Locate the cell with the specified text and output its (x, y) center coordinate. 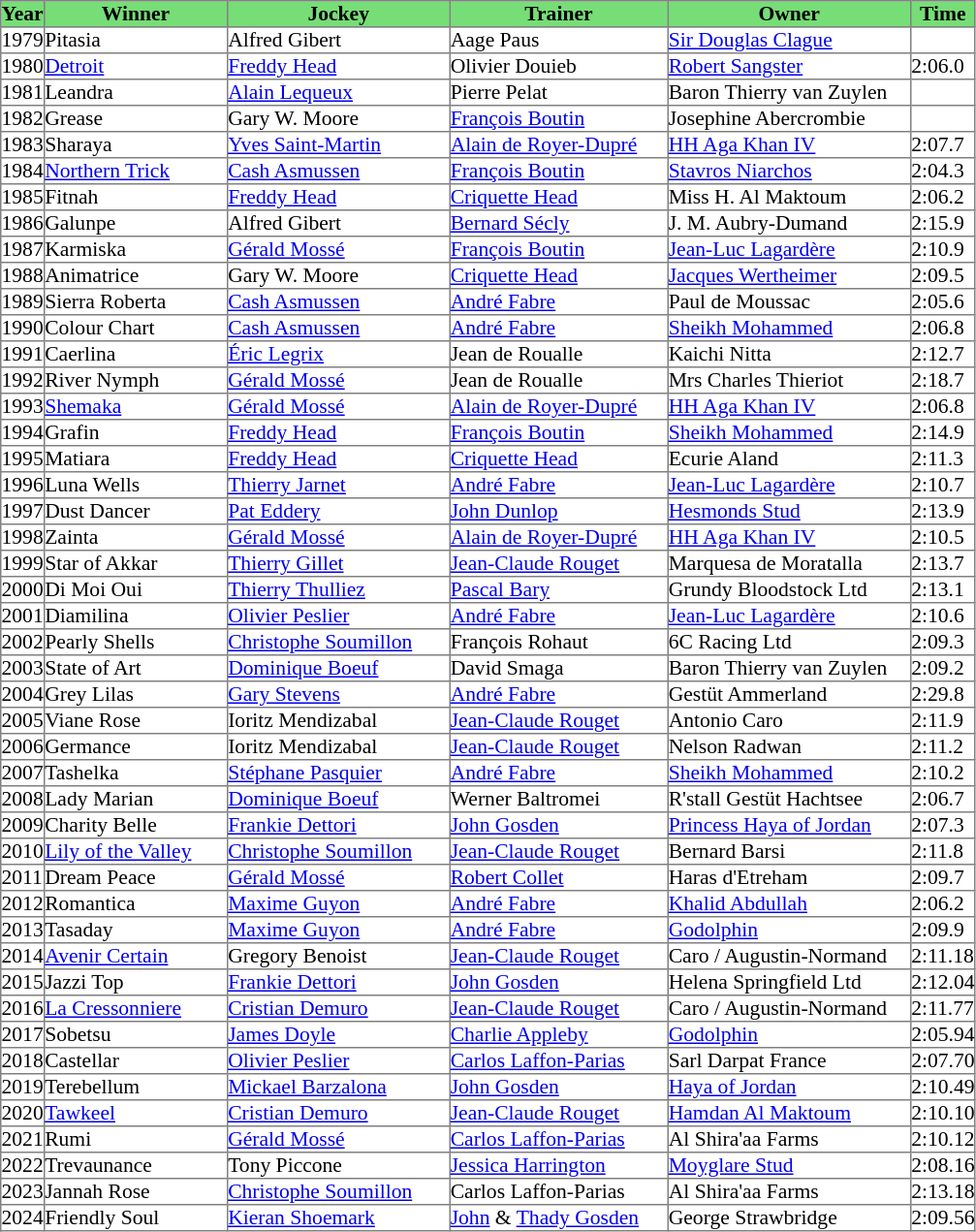
Jannah Rose (136, 1192)
Trainer (558, 14)
1998 (23, 537)
Matiara (136, 459)
Sharaya (136, 145)
2:05.6 (942, 302)
Gary Stevens (338, 694)
2:10.12 (942, 1140)
R'stall Gestüt Hachtsee (789, 799)
Tony Piccone (338, 1165)
Grease (136, 118)
Leandra (136, 93)
Kieran Shoemark (338, 1217)
2:12.7 (942, 355)
2:13.7 (942, 564)
Rumi (136, 1140)
Stavros Niarchos (789, 171)
Bernard Barsi (789, 851)
1983 (23, 145)
1987 (23, 250)
1980 (23, 66)
2022 (23, 1165)
Thierry Gillet (338, 564)
1988 (23, 275)
2:11.18 (942, 956)
2005 (23, 721)
James Doyle (338, 1035)
Thierry Jarnet (338, 485)
2017 (23, 1035)
1999 (23, 564)
Antonio Caro (789, 721)
Dream Peace (136, 878)
Tasaday (136, 931)
2:13.18 (942, 1192)
2:10.5 (942, 537)
1997 (23, 512)
2:07.7 (942, 145)
1985 (23, 198)
Bernard Sécly (558, 223)
2:15.9 (942, 223)
Winner (136, 14)
2:10.6 (942, 616)
Robert Collet (558, 878)
Tawkeel (136, 1113)
Josephine Abercrombie (789, 118)
Charlie Appleby (558, 1035)
Viane Rose (136, 721)
2015 (23, 983)
Detroit (136, 66)
Diamilina (136, 616)
Germance (136, 746)
2:10.49 (942, 1088)
Northern Trick (136, 171)
Trevaunance (136, 1165)
Charity Belle (136, 826)
Sobetsu (136, 1035)
J. M. Aubry-Dumand (789, 223)
Colour Chart (136, 328)
2:18.7 (942, 380)
Pat Eddery (338, 512)
Caerlina (136, 355)
2:13.9 (942, 512)
Terebellum (136, 1088)
Di Moi Oui (136, 589)
Grundy Bloodstock Ltd (789, 589)
2023 (23, 1192)
1994 (23, 432)
Galunpe (136, 223)
2:12.04 (942, 983)
2007 (23, 774)
1984 (23, 171)
Werner Baltromei (558, 799)
Robert Sangster (789, 66)
2:05.94 (942, 1035)
1986 (23, 223)
Owner (789, 14)
2:11.9 (942, 721)
Gestüt Ammerland (789, 694)
Miss H. Al Maktoum (789, 198)
2:11.8 (942, 851)
1989 (23, 302)
Hamdan Al Maktoum (789, 1113)
6C Racing Ltd (789, 642)
John & Thady Gosden (558, 1217)
2:29.8 (942, 694)
2:11.3 (942, 459)
2021 (23, 1140)
Pierre Pelat (558, 93)
2:04.3 (942, 171)
Avenir Certain (136, 956)
Friendly Soul (136, 1217)
Jockey (338, 14)
Sir Douglas Clague (789, 41)
2016 (23, 1008)
2024 (23, 1217)
2002 (23, 642)
Yves Saint-Martin (338, 145)
2:06.7 (942, 799)
1990 (23, 328)
Jessica Harrington (558, 1165)
2:14.9 (942, 432)
Luna Wells (136, 485)
River Nymph (136, 380)
Karmiska (136, 250)
Gregory Benoist (338, 956)
2019 (23, 1088)
Khalid Abdullah (789, 903)
Mrs Charles Thieriot (789, 380)
Pascal Bary (558, 589)
2014 (23, 956)
Olivier Douieb (558, 66)
Fitnah (136, 198)
2:07.3 (942, 826)
2:11.2 (942, 746)
Tashelka (136, 774)
2:09.2 (942, 669)
2:07.70 (942, 1060)
2018 (23, 1060)
Shemaka (136, 407)
2:10.10 (942, 1113)
State of Art (136, 669)
2:09.7 (942, 878)
Lily of the Valley (136, 851)
Marquesa de Moratalla (789, 564)
1992 (23, 380)
2:10.9 (942, 250)
Zainta (136, 537)
1981 (23, 93)
Pearly Shells (136, 642)
Éric Legrix (338, 355)
1996 (23, 485)
Sierra Roberta (136, 302)
Star of Akkar (136, 564)
Helena Springfield Ltd (789, 983)
Lady Marian (136, 799)
Thierry Thulliez (338, 589)
Nelson Radwan (789, 746)
Aage Paus (558, 41)
Kaichi Nitta (789, 355)
Stéphane Pasquier (338, 774)
Grey Lilas (136, 694)
David Smaga (558, 669)
Haya of Jordan (789, 1088)
Hesmonds Stud (789, 512)
Time (942, 14)
2:09.5 (942, 275)
Dust Dancer (136, 512)
2004 (23, 694)
Jazzi Top (136, 983)
2003 (23, 669)
Princess Haya of Jordan (789, 826)
2:10.2 (942, 774)
Year (23, 14)
François Rohaut (558, 642)
George Strawbridge (789, 1217)
1979 (23, 41)
2:06.0 (942, 66)
2:09.9 (942, 931)
2011 (23, 878)
1982 (23, 118)
2012 (23, 903)
2:11.77 (942, 1008)
2010 (23, 851)
John Dunlop (558, 512)
2000 (23, 589)
2013 (23, 931)
La Cressonniere (136, 1008)
Moyglare Stud (789, 1165)
Sarl Darpat France (789, 1060)
Ecurie Aland (789, 459)
Alain Lequeux (338, 93)
2006 (23, 746)
2009 (23, 826)
Jacques Wertheimer (789, 275)
Grafin (136, 432)
1995 (23, 459)
Mickael Barzalona (338, 1088)
2:10.7 (942, 485)
Animatrice (136, 275)
Romantica (136, 903)
2020 (23, 1113)
2:09.56 (942, 1217)
Haras d'Etreham (789, 878)
Paul de Moussac (789, 302)
1993 (23, 407)
1991 (23, 355)
Castellar (136, 1060)
Pitasia (136, 41)
2:13.1 (942, 589)
2008 (23, 799)
2:08.16 (942, 1165)
2001 (23, 616)
2:09.3 (942, 642)
